Output the [x, y] coordinate of the center of the cell containing the given text.  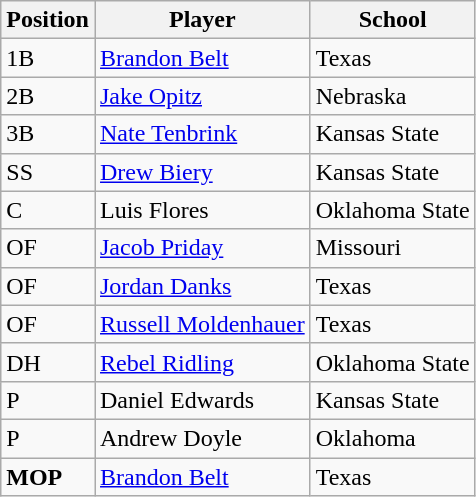
Jacob Priday [202, 248]
Andrew Doyle [202, 438]
Jordan Danks [202, 286]
SS [48, 172]
Drew Biery [202, 172]
Russell Moldenhauer [202, 324]
Nate Tenbrink [202, 134]
School [392, 20]
Rebel Ridling [202, 362]
Daniel Edwards [202, 400]
1B [48, 58]
Luis Flores [202, 210]
C [48, 210]
DH [48, 362]
Position [48, 20]
MOP [48, 477]
Player [202, 20]
3B [48, 134]
2B [48, 96]
Missouri [392, 248]
Nebraska [392, 96]
Oklahoma [392, 438]
Jake Opitz [202, 96]
